From the cell containing the given text, extract its center point as (x, y) coordinate. 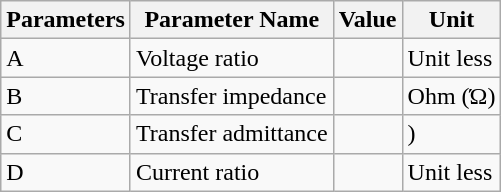
Voltage ratio (232, 58)
Transfer admittance (232, 134)
Unit (452, 20)
Parameter Name (232, 20)
Transfer impedance (232, 96)
B (66, 96)
Parameters (66, 20)
Ohm (Ώ) (452, 96)
C (66, 134)
D (66, 172)
A (66, 58)
) (452, 134)
Current ratio (232, 172)
Value (368, 20)
